Return [X, Y] of the center of cell containing provided text 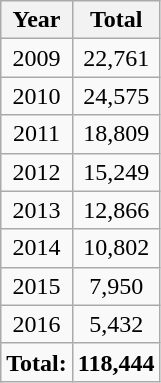
2011 [37, 134]
18,809 [116, 134]
2016 [37, 324]
24,575 [116, 96]
2012 [37, 172]
2009 [37, 58]
Total: [37, 362]
2015 [37, 286]
12,866 [116, 210]
2013 [37, 210]
15,249 [116, 172]
Total [116, 20]
5,432 [116, 324]
118,444 [116, 362]
Year [37, 20]
2014 [37, 248]
10,802 [116, 248]
7,950 [116, 286]
22,761 [116, 58]
2010 [37, 96]
